Return [x, y] of the center of cell containing provided text 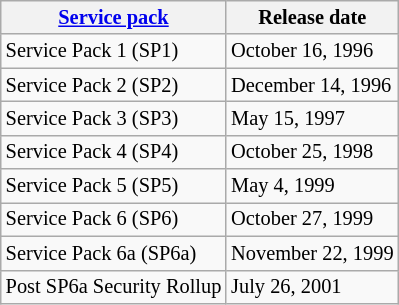
Service Pack 6 (SP6) [114, 219]
May 4, 1999 [312, 186]
May 15, 1997 [312, 118]
Service Pack 3 (SP3) [114, 118]
Service Pack 6a (SP6a) [114, 253]
October 16, 1996 [312, 51]
Service Pack 2 (SP2) [114, 85]
December 14, 1996 [312, 85]
Service pack [114, 17]
Service Pack 4 (SP4) [114, 152]
Release date [312, 17]
Service Pack 1 (SP1) [114, 51]
Service Pack 5 (SP5) [114, 186]
Post SP6a Security Rollup [114, 287]
July 26, 2001 [312, 287]
October 27, 1999 [312, 219]
November 22, 1999 [312, 253]
October 25, 1998 [312, 152]
